Return [x, y] of the center of cell containing provided text 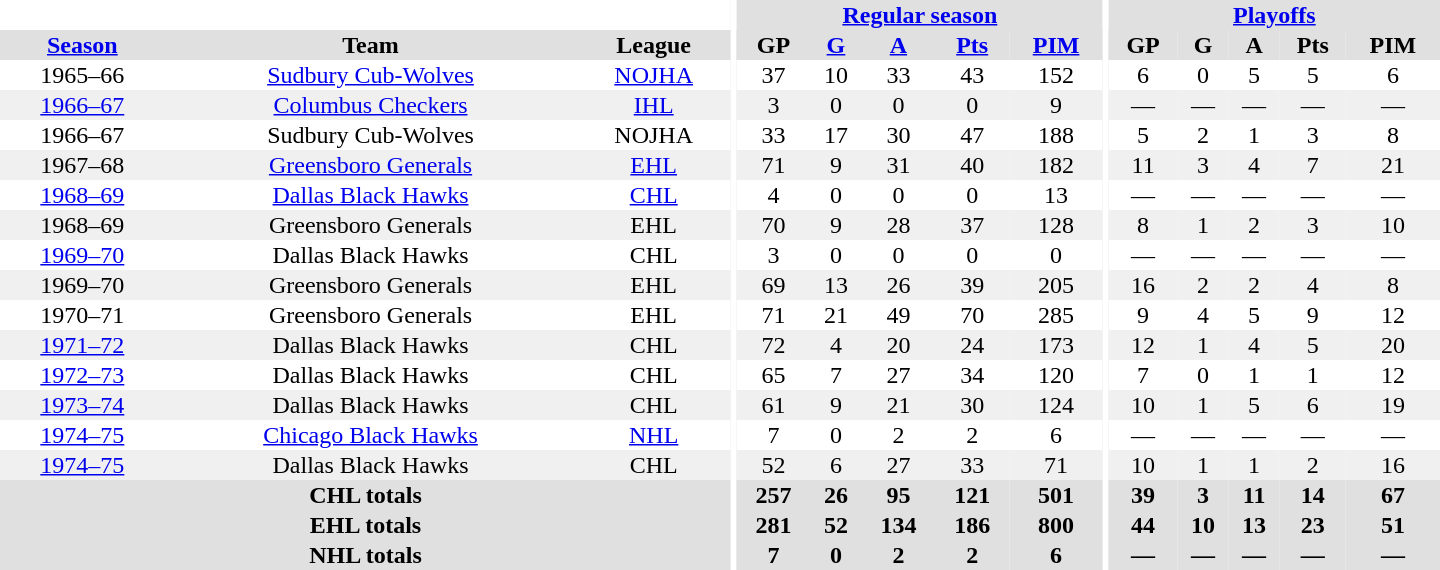
1972–73 [82, 375]
1967–68 [82, 165]
Regular season [920, 15]
IHL [654, 105]
CHL totals [366, 495]
Columbus Checkers [371, 105]
40 [972, 165]
800 [1056, 525]
23 [1313, 525]
NHL [654, 435]
65 [774, 375]
67 [1393, 495]
281 [774, 525]
1971–72 [82, 345]
121 [972, 495]
128 [1056, 225]
173 [1056, 345]
League [654, 45]
501 [1056, 495]
19 [1393, 405]
186 [972, 525]
EHL totals [366, 525]
257 [774, 495]
24 [972, 345]
1970–71 [82, 315]
51 [1393, 525]
95 [899, 495]
1965–66 [82, 75]
34 [972, 375]
28 [899, 225]
61 [774, 405]
44 [1144, 525]
152 [1056, 75]
182 [1056, 165]
205 [1056, 285]
188 [1056, 135]
14 [1313, 495]
49 [899, 315]
Chicago Black Hawks [371, 435]
69 [774, 285]
31 [899, 165]
72 [774, 345]
NHL totals [366, 555]
17 [836, 135]
1973–74 [82, 405]
Team [371, 45]
Playoffs [1274, 15]
47 [972, 135]
43 [972, 75]
Season [82, 45]
124 [1056, 405]
285 [1056, 315]
120 [1056, 375]
134 [899, 525]
